From the cell containing the given text, extract its center point as [x, y] coordinate. 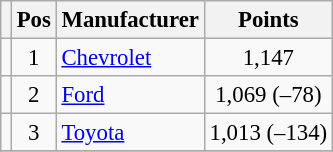
1 [34, 58]
Points [268, 20]
Ford [130, 95]
1,069 (–78) [268, 95]
Chevrolet [130, 58]
Pos [34, 20]
Manufacturer [130, 20]
2 [34, 95]
1,147 [268, 58]
1,013 (–134) [268, 133]
3 [34, 133]
Toyota [130, 133]
